Determine the (X, Y) coordinate at the center of the cell enclosing the given text.  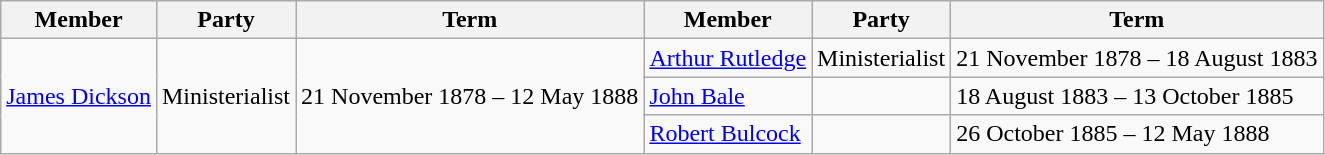
James Dickson (79, 96)
Robert Bulcock (728, 134)
21 November 1878 – 12 May 1888 (470, 96)
John Bale (728, 96)
26 October 1885 – 12 May 1888 (1137, 134)
Arthur Rutledge (728, 58)
18 August 1883 – 13 October 1885 (1137, 96)
21 November 1878 – 18 August 1883 (1137, 58)
